For the text-containing cell, return its midpoint in (X, Y) coordinate format. 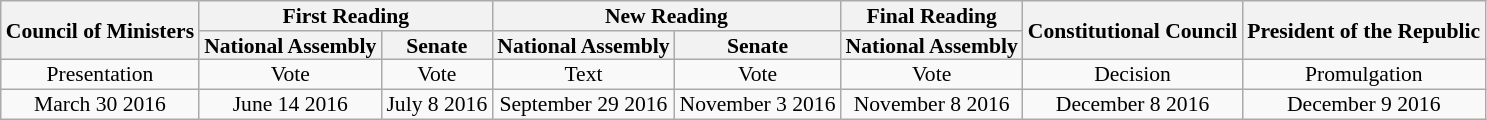
Constitutional Council (1132, 30)
Decision (1132, 75)
June 14 2016 (290, 105)
Promulgation (1364, 75)
First Reading (346, 16)
November 8 2016 (932, 105)
Final Reading (932, 16)
New Reading (666, 16)
Presentation (100, 75)
July 8 2016 (436, 105)
December 8 2016 (1132, 105)
September 29 2016 (583, 105)
Text (583, 75)
December 9 2016 (1364, 105)
March 30 2016 (100, 105)
Council of Ministers (100, 30)
November 3 2016 (758, 105)
President of the Republic (1364, 30)
